For the text-containing cell, return its midpoint in [X, Y] coordinate format. 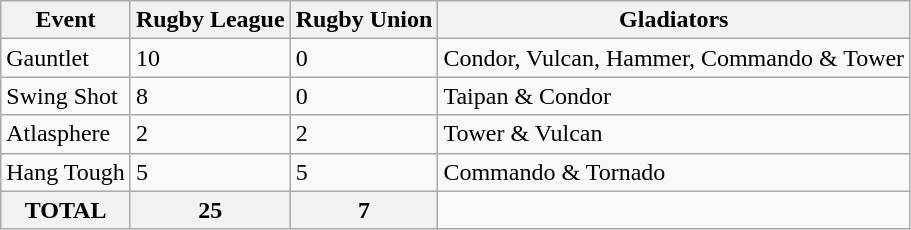
Gladiators [674, 20]
Rugby League [210, 20]
Swing Shot [66, 96]
Hang Tough [66, 172]
10 [210, 58]
Commando & Tornado [674, 172]
Gauntlet [66, 58]
Event [66, 20]
7 [364, 210]
Condor, Vulcan, Hammer, Commando & Tower [674, 58]
8 [210, 96]
Taipan & Condor [674, 96]
Tower & Vulcan [674, 134]
25 [210, 210]
Atlasphere [66, 134]
Rugby Union [364, 20]
TOTAL [66, 210]
